Find where the given text appears and provide that cell's center as (x, y) coordinate. 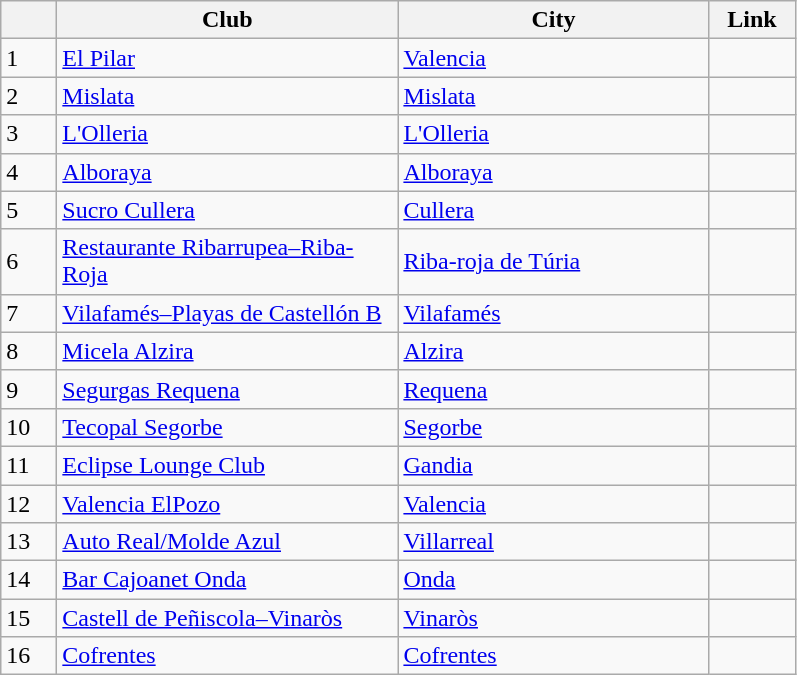
5 (29, 210)
Bar Cajoanet Onda (228, 580)
Requena (554, 389)
4 (29, 172)
9 (29, 389)
Vilafamés (554, 313)
1 (29, 58)
Eclipse Lounge Club (228, 465)
Auto Real/Molde Azul (228, 542)
Restaurante Ribarrupea–Riba-Roja (228, 262)
8 (29, 351)
Cullera (554, 210)
7 (29, 313)
Gandia (554, 465)
16 (29, 656)
Vilafamés–Playas de Castellón B (228, 313)
Segorbe (554, 427)
Vinaròs (554, 618)
Club (228, 20)
Riba-roja de Túria (554, 262)
Micela Alzira (228, 351)
6 (29, 262)
14 (29, 580)
Villarreal (554, 542)
11 (29, 465)
Tecopal Segorbe (228, 427)
15 (29, 618)
City (554, 20)
Alzira (554, 351)
Onda (554, 580)
El Pilar (228, 58)
Valencia ElPozo (228, 503)
Segurgas Requena (228, 389)
Link (752, 20)
2 (29, 96)
Sucro Cullera (228, 210)
Castell de Peñiscola–Vinaròs (228, 618)
12 (29, 503)
10 (29, 427)
13 (29, 542)
3 (29, 134)
